Search for the cell housing the specified text and yield its (x, y) center coordinate. 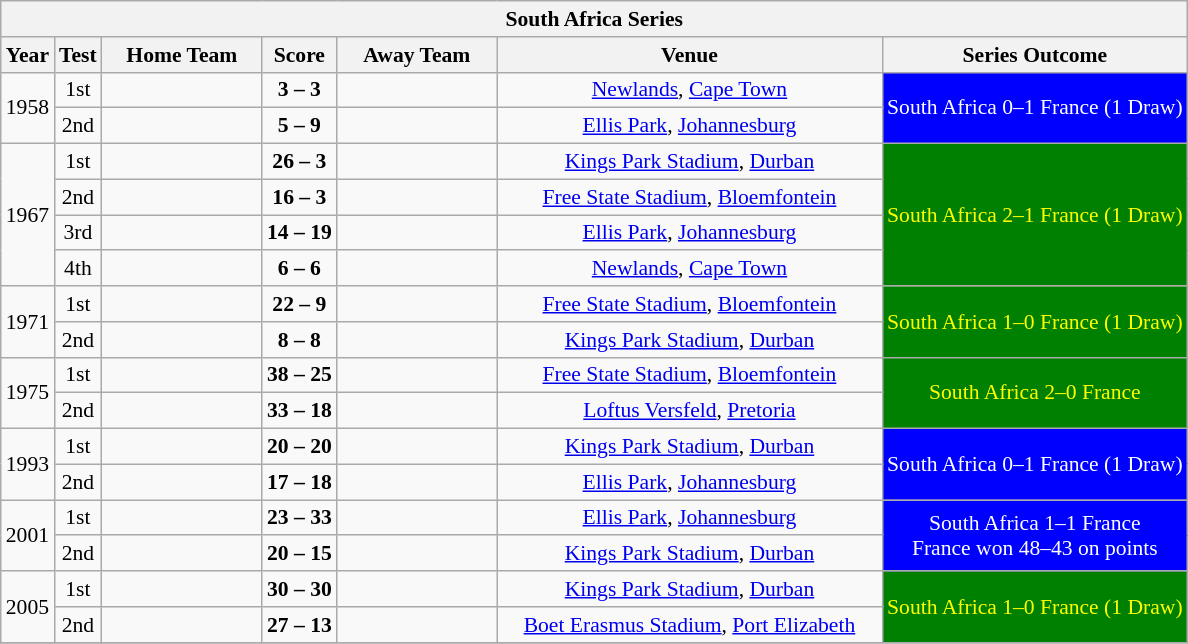
1993 (28, 464)
South Africa 2–0 France (1035, 392)
1958 (28, 108)
Home Team (182, 55)
South Africa 1–1 FranceFrance won 48–43 on points (1035, 536)
38 – 25 (300, 375)
4th (78, 269)
6 – 6 (300, 269)
5 – 9 (300, 126)
Venue (690, 55)
2005 (28, 606)
Series Outcome (1035, 55)
14 – 19 (300, 233)
20 – 15 (300, 554)
Away Team (417, 55)
3rd (78, 233)
23 – 33 (300, 518)
Score (300, 55)
Test (78, 55)
16 – 3 (300, 197)
8 – 8 (300, 340)
Year (28, 55)
1971 (28, 322)
Loftus Versfeld, Pretoria (690, 411)
27 – 13 (300, 625)
Boet Erasmus Stadium, Port Elizabeth (690, 625)
1975 (28, 392)
South Africa 2–1 France (1 Draw) (1035, 215)
3 – 3 (300, 90)
33 – 18 (300, 411)
17 – 18 (300, 482)
1967 (28, 215)
26 – 3 (300, 162)
22 – 9 (300, 304)
30 – 30 (300, 589)
2001 (28, 536)
South Africa Series (594, 19)
20 – 20 (300, 447)
